Scan for the cell matching the given text and deliver its (x, y) coordinate at center. 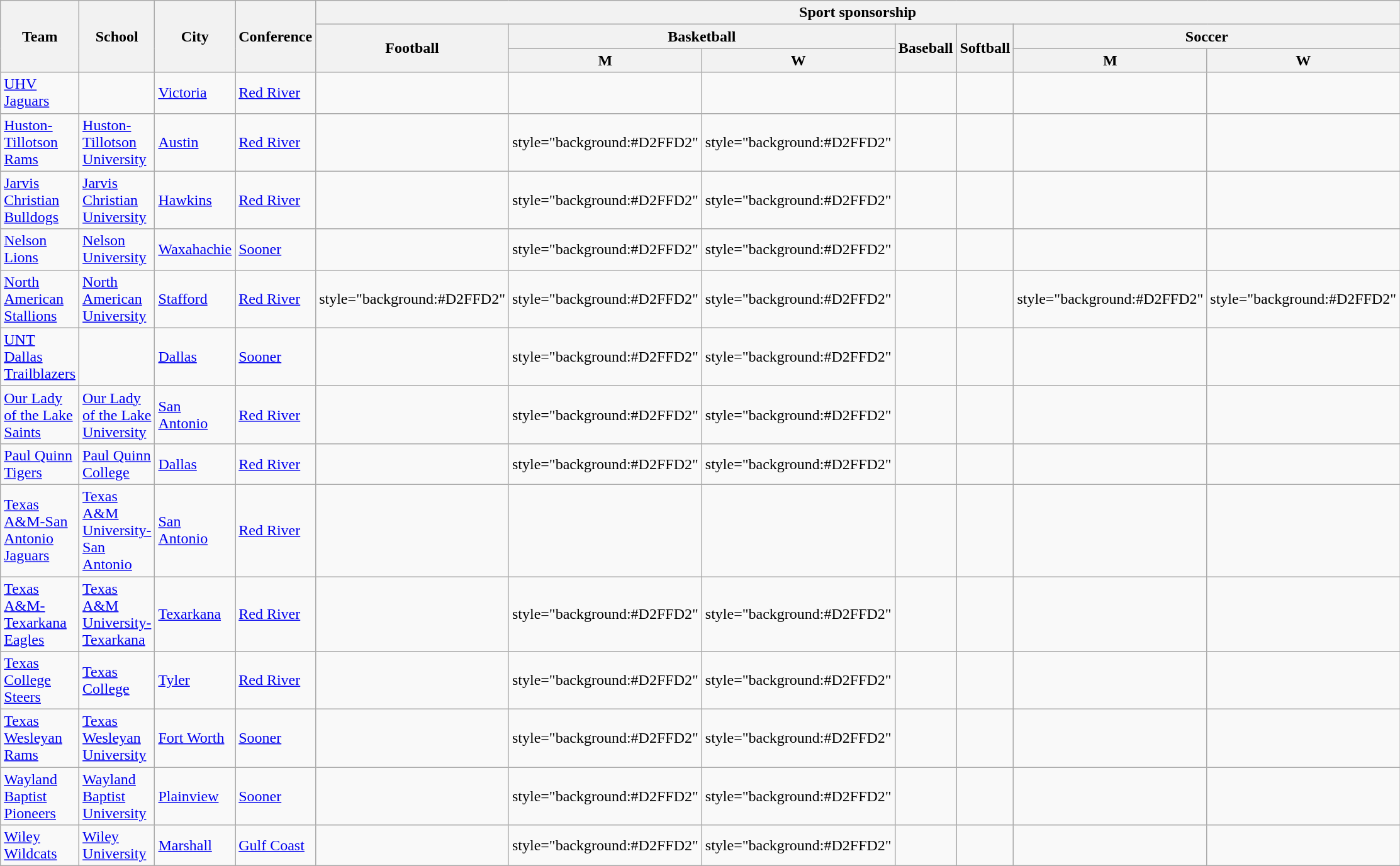
Conference (276, 36)
Texas A&M-Texarkana Eagles (40, 614)
Texas College Steers (40, 680)
Our Lady of the Lake Saints (40, 414)
Texas Wesleyan University (117, 738)
Huston-Tillotson University (117, 142)
Wiley Wildcats (40, 845)
Texas A&M University-Texarkana (117, 614)
Football (413, 48)
Soccer (1207, 36)
Paul Quinn Tigers (40, 464)
Victoria (195, 93)
Paul Quinn College (117, 464)
Sport sponsorship (858, 13)
Waxahachie (195, 249)
Our Lady of the Lake University (117, 414)
Baseball (926, 48)
Austin (195, 142)
Wayland Baptist University (117, 796)
Jarvis Christian University (117, 200)
Hawkins (195, 200)
UHV Jaguars (40, 93)
Texarkana (195, 614)
Team (40, 36)
Huston-Tillotson Rams (40, 142)
Jarvis Christian Bulldogs (40, 200)
Texas A&M University-San Antonio (117, 530)
Texas A&M-San Antonio Jaguars (40, 530)
Marshall (195, 845)
Basketball (702, 36)
Stafford (195, 299)
Plainview (195, 796)
Texas Wesleyan Rams (40, 738)
Wayland Baptist Pioneers (40, 796)
UNT Dallas Trailblazers (40, 357)
Wiley University (117, 845)
Nelson University (117, 249)
Fort Worth (195, 738)
School (117, 36)
Texas College (117, 680)
Gulf Coast (276, 845)
Tyler (195, 680)
City (195, 36)
Softball (985, 48)
North American Stallions (40, 299)
Nelson Lions (40, 249)
North American University (117, 299)
